Detect which cell encompasses the target text, then output its [x, y] center coordinate. 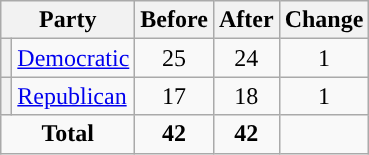
Change [324, 20]
After [246, 20]
Democratic [74, 58]
24 [246, 58]
Total [68, 134]
Party [68, 20]
Before [174, 20]
25 [174, 58]
Republican [74, 96]
18 [246, 96]
17 [174, 96]
